Search for the cell housing the specified text and yield its (x, y) center coordinate. 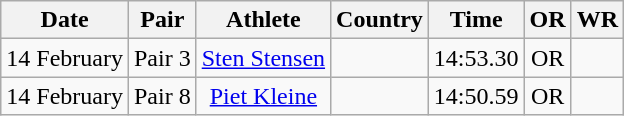
14:50.59 (476, 96)
Athlete (263, 20)
Time (476, 20)
Pair 8 (162, 96)
Pair (162, 20)
Date (65, 20)
WR (597, 20)
Sten Stensen (263, 58)
Pair 3 (162, 58)
Piet Kleine (263, 96)
14:53.30 (476, 58)
Country (380, 20)
